Capture the cell that displays the provided text and extract its (X, Y) central coordinate. 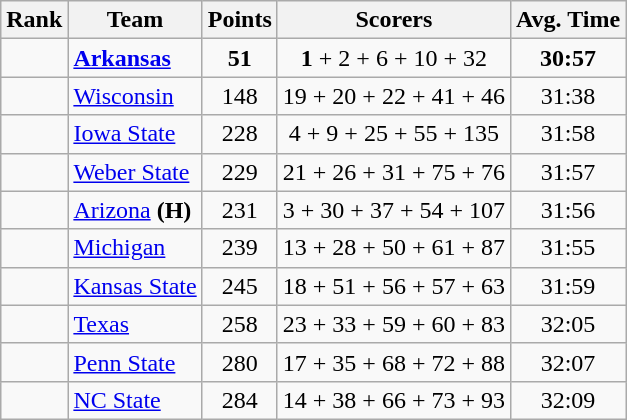
Iowa State (135, 134)
Rank (34, 20)
31:57 (568, 172)
51 (240, 58)
Scorers (394, 20)
Kansas State (135, 286)
31:38 (568, 96)
Texas (135, 324)
32:07 (568, 362)
239 (240, 248)
Penn State (135, 362)
284 (240, 400)
31:59 (568, 286)
31:55 (568, 248)
Arkansas (135, 58)
1 + 2 + 6 + 10 + 32 (394, 58)
23 + 33 + 59 + 60 + 83 (394, 324)
13 + 28 + 50 + 61 + 87 (394, 248)
30:57 (568, 58)
148 (240, 96)
19 + 20 + 22 + 41 + 46 (394, 96)
Michigan (135, 248)
Wisconsin (135, 96)
228 (240, 134)
231 (240, 210)
Avg. Time (568, 20)
32:05 (568, 324)
280 (240, 362)
18 + 51 + 56 + 57 + 63 (394, 286)
Team (135, 20)
14 + 38 + 66 + 73 + 93 (394, 400)
17 + 35 + 68 + 72 + 88 (394, 362)
NC State (135, 400)
258 (240, 324)
31:56 (568, 210)
Points (240, 20)
3 + 30 + 37 + 54 + 107 (394, 210)
229 (240, 172)
Arizona (H) (135, 210)
32:09 (568, 400)
21 + 26 + 31 + 75 + 76 (394, 172)
Weber State (135, 172)
245 (240, 286)
31:58 (568, 134)
4 + 9 + 25 + 55 + 135 (394, 134)
